Extract the (X, Y) coordinate from the center of the cell holding the provided text.  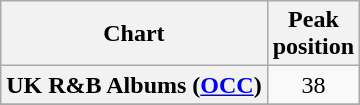
UK R&B Albums (OCC) (134, 85)
Peakposition (313, 34)
Chart (134, 34)
38 (313, 85)
